Return [x, y] of the center of cell containing provided text 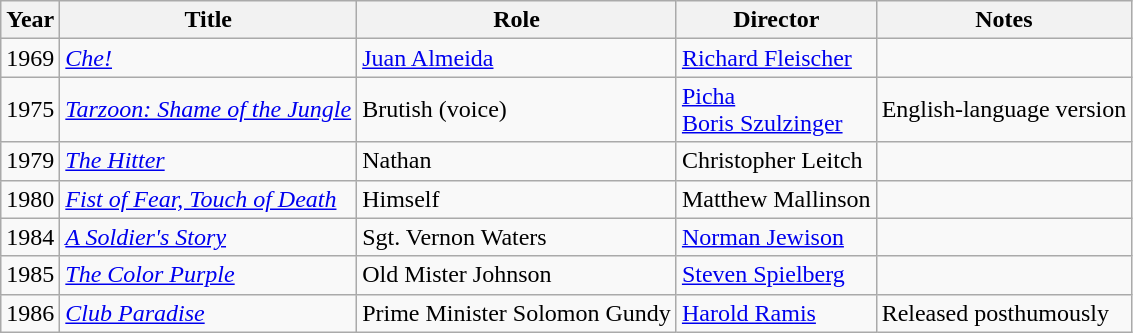
A Soldier's Story [208, 237]
Title [208, 20]
Nathan [517, 161]
The Hitter [208, 161]
Steven Spielberg [776, 275]
The Color Purple [208, 275]
1986 [30, 313]
Prime Minister Solomon Gundy [517, 313]
Director [776, 20]
1985 [30, 275]
Richard Fleischer [776, 58]
Christopher Leitch [776, 161]
1979 [30, 161]
Old Mister Johnson [517, 275]
Juan Almeida [517, 58]
Role [517, 20]
English-language version [1004, 110]
Year [30, 20]
Himself [517, 199]
1980 [30, 199]
Released posthumously [1004, 313]
1969 [30, 58]
1975 [30, 110]
Sgt. Vernon Waters [517, 237]
Club Paradise [208, 313]
1984 [30, 237]
PichaBoris Szulzinger [776, 110]
Norman Jewison [776, 237]
Notes [1004, 20]
Harold Ramis [776, 313]
Matthew Mallinson [776, 199]
Fist of Fear, Touch of Death [208, 199]
Che! [208, 58]
Brutish (voice) [517, 110]
Tarzoon: Shame of the Jungle [208, 110]
